Extract the [X, Y] coordinate from the center of the cell holding the provided text.  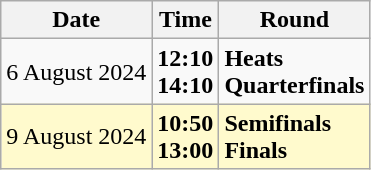
10:5013:00 [186, 136]
12:1014:10 [186, 72]
Date [76, 20]
Round [294, 20]
9 August 2024 [76, 136]
6 August 2024 [76, 72]
Time [186, 20]
SemifinalsFinals [294, 136]
HeatsQuarterfinals [294, 72]
